Return (X, Y) of the center of cell containing provided text 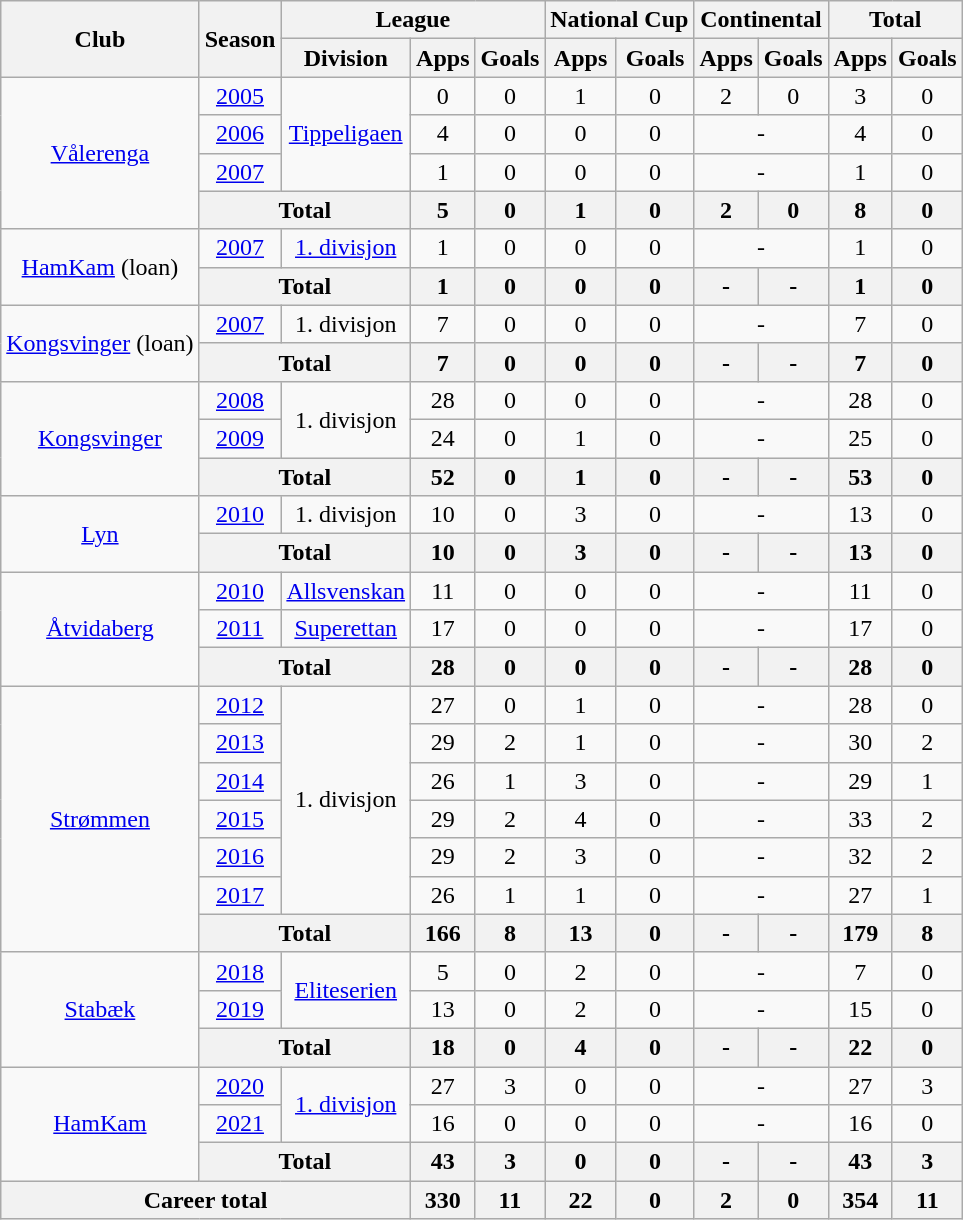
2008 (240, 400)
2017 (240, 895)
Åtvidaberg (100, 629)
179 (860, 933)
25 (860, 438)
2019 (240, 1009)
2020 (240, 1085)
HamKam (100, 1123)
2016 (240, 857)
2011 (240, 629)
Eliteserien (346, 990)
Tippeligaen (346, 134)
2012 (240, 705)
354 (860, 1200)
HamKam (loan) (100, 267)
Vålerenga (100, 153)
Career total (206, 1200)
24 (443, 438)
Kongsvinger (100, 438)
2015 (240, 819)
National Cup (620, 20)
2013 (240, 743)
Continental (761, 20)
Club (100, 39)
2021 (240, 1124)
2009 (240, 438)
2018 (240, 971)
Strømmen (100, 819)
330 (443, 1200)
32 (860, 857)
Kongsvinger (loan) (100, 343)
166 (443, 933)
15 (860, 1009)
2006 (240, 134)
League (413, 20)
18 (443, 1047)
Lyn (100, 534)
30 (860, 743)
2014 (240, 781)
Season (240, 39)
Superettan (346, 629)
Stabæk (100, 1009)
Division (346, 58)
2005 (240, 96)
33 (860, 819)
52 (443, 477)
53 (860, 477)
Allsvenskan (346, 591)
